Output the (x, y) coordinate of the center of the cell containing the given text.  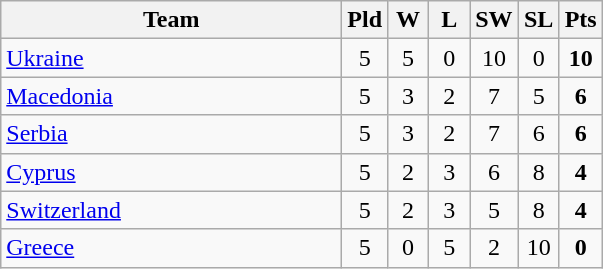
Macedonia (172, 96)
Switzerland (172, 210)
SL (538, 20)
Cyprus (172, 172)
Ukraine (172, 58)
Team (172, 20)
W (408, 20)
L (450, 20)
Serbia (172, 134)
Pts (580, 20)
SW (494, 20)
Pld (365, 20)
Greece (172, 248)
